Return the (X, Y) coordinate for the center point of the cell that contains the specified text.  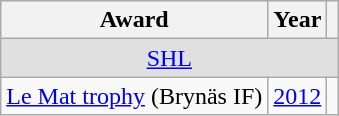
Award (134, 20)
Year (298, 20)
SHL (170, 58)
Le Mat trophy (Brynäs IF) (134, 96)
2012 (298, 96)
